Find where the given text appears and provide that cell's center as (x, y) coordinate. 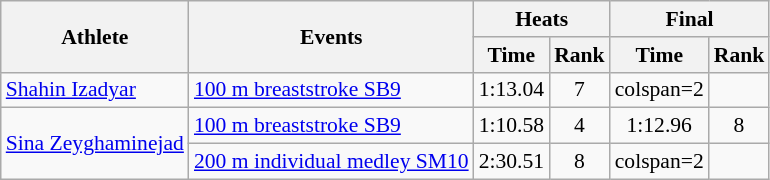
Events (332, 36)
7 (580, 90)
1:13.04 (512, 90)
Final (690, 19)
200 m individual medley SM10 (332, 162)
2:30.51 (512, 162)
4 (580, 126)
1:12.96 (660, 126)
Heats (542, 19)
Sina Zeyghaminejad (95, 144)
Athlete (95, 36)
1:10.58 (512, 126)
Shahin Izadyar (95, 90)
